Identify which cell holds the provided text, then report its (X, Y) central coordinate. 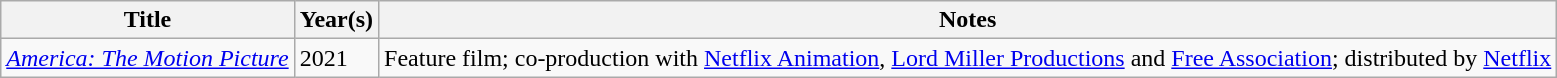
America: The Motion Picture (148, 58)
Title (148, 20)
2021 (336, 58)
Feature film; co-production with Netflix Animation, Lord Miller Productions and Free Association; distributed by Netflix (968, 58)
Notes (968, 20)
Year(s) (336, 20)
